Locate the cell with the specified text and output its (x, y) center coordinate. 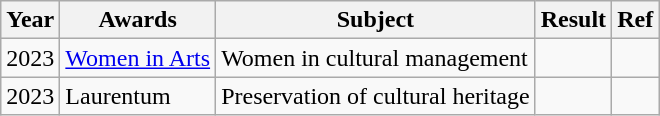
Women in Arts (138, 58)
Preservation of cultural heritage (376, 96)
Ref (636, 20)
Year (30, 20)
Awards (138, 20)
Laurentum (138, 96)
Subject (376, 20)
Result (573, 20)
Women in cultural management (376, 58)
